Identify which cell holds the provided text, then report its [x, y] central coordinate. 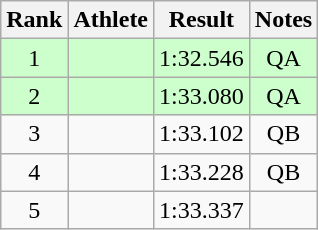
1:33.080 [202, 96]
4 [34, 172]
1:33.228 [202, 172]
Result [202, 20]
3 [34, 134]
5 [34, 210]
Athlete [111, 20]
1 [34, 58]
2 [34, 96]
1:33.337 [202, 210]
Notes [283, 20]
1:33.102 [202, 134]
Rank [34, 20]
1:32.546 [202, 58]
